Scan for the cell matching the given text and deliver its (X, Y) coordinate at center. 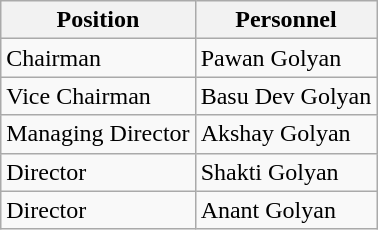
Managing Director (98, 134)
Shakti Golyan (286, 172)
Akshay Golyan (286, 134)
Personnel (286, 20)
Anant Golyan (286, 210)
Pawan Golyan (286, 58)
Basu Dev Golyan (286, 96)
Vice Chairman (98, 96)
Chairman (98, 58)
Position (98, 20)
